Determine the (X, Y) coordinate at the center of the cell enclosing the given text.  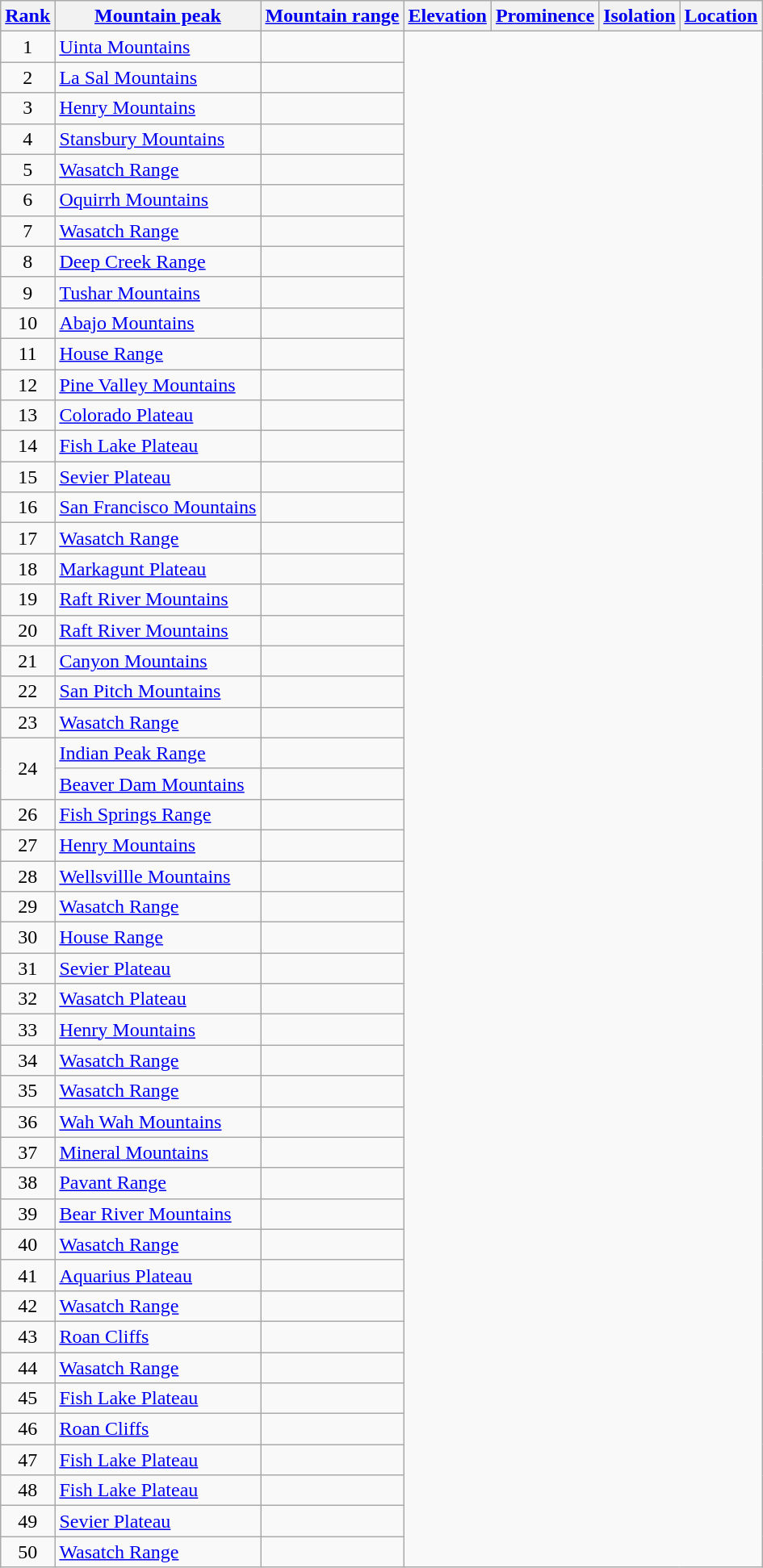
26 (27, 814)
Elevation (447, 16)
8 (27, 261)
24 (27, 768)
34 (27, 1060)
38 (27, 1183)
49 (27, 1521)
50 (27, 1552)
Beaver Dam Mountains (158, 784)
18 (27, 569)
20 (27, 630)
22 (27, 692)
6 (27, 200)
Mineral Mountains (158, 1152)
Indian Peak Range (158, 753)
Colorado Plateau (158, 416)
Pavant Range (158, 1183)
Abajo Mountains (158, 323)
27 (27, 845)
7 (27, 231)
Fish Springs Range (158, 814)
33 (27, 1030)
Prominence (544, 16)
La Sal Mountains (158, 77)
15 (27, 477)
Mountain peak (158, 16)
48 (27, 1491)
Rank (27, 16)
Aquarius Plateau (158, 1275)
11 (27, 353)
29 (27, 907)
Markagunt Plateau (158, 569)
San Francisco Mountains (158, 508)
30 (27, 938)
Mountain range (333, 16)
42 (27, 1306)
19 (27, 600)
44 (27, 1368)
5 (27, 169)
14 (27, 446)
13 (27, 416)
39 (27, 1214)
2 (27, 77)
Location (721, 16)
37 (27, 1152)
28 (27, 876)
Oquirrh Mountains (158, 200)
Bear River Mountains (158, 1214)
Canyon Mountains (158, 661)
Wasatch Plateau (158, 999)
4 (27, 139)
31 (27, 968)
21 (27, 661)
3 (27, 108)
Uinta Mountains (158, 47)
10 (27, 323)
San Pitch Mountains (158, 692)
Deep Creek Range (158, 261)
Tushar Mountains (158, 292)
9 (27, 292)
12 (27, 385)
Stansbury Mountains (158, 139)
23 (27, 722)
Isolation (639, 16)
41 (27, 1275)
Wellsvillle Mountains (158, 876)
Pine Valley Mountains (158, 385)
Wah Wah Mountains (158, 1122)
1 (27, 47)
32 (27, 999)
16 (27, 508)
47 (27, 1460)
35 (27, 1091)
40 (27, 1244)
43 (27, 1336)
45 (27, 1399)
46 (27, 1429)
36 (27, 1122)
17 (27, 538)
